Search for the cell housing the specified text and yield its [X, Y] center coordinate. 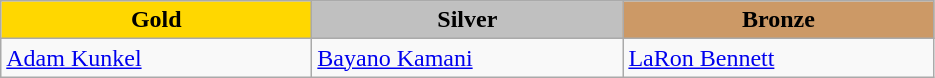
LaRon Bennett [778, 58]
Silver [468, 20]
Gold [156, 20]
Adam Kunkel [156, 58]
Bronze [778, 20]
Bayano Kamani [468, 58]
